Search for the cell housing the specified text and yield its (x, y) center coordinate. 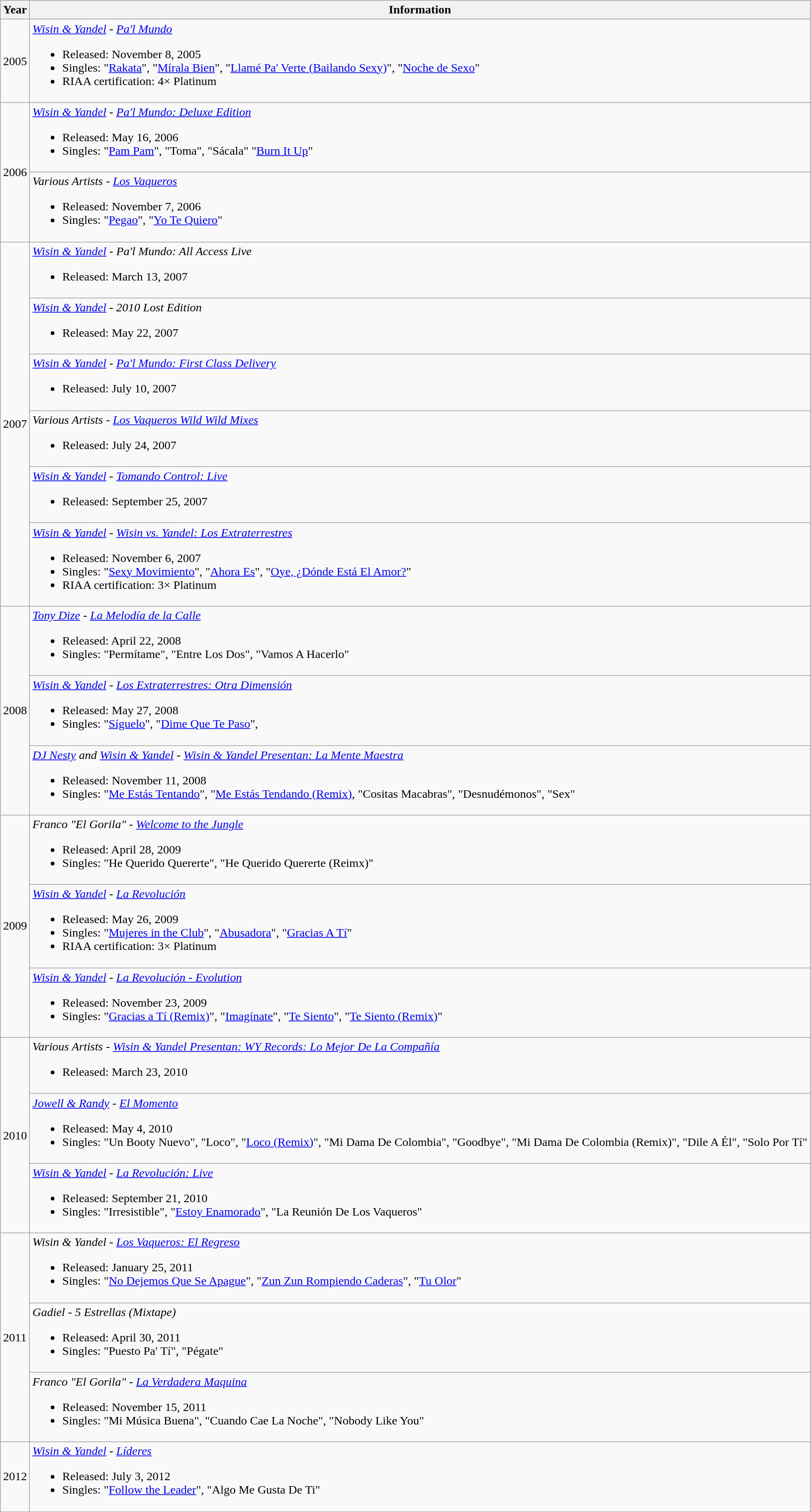
Various Artists - Los Vaqueros Wild Wild MixesReleased: July 24, 2007 (420, 439)
2009 (15, 926)
Wisin & Yandel - La Revolución - EvolutionReleased: November 23, 2009Singles: "Gracias a Tí (Remix)", "Imagínate", "Te Siento", "Te Siento (Remix)" (420, 1003)
Wisin & Yandel - La Revolución: LiveReleased: September 21, 2010Singles: "Irresistible", "Estoy Enamorado", "La Reunión De Los Vaqueros" (420, 1198)
Wisin & Yandel - Los Vaqueros: El RegresoReleased: January 25, 2011Singles: "No Dejemos Que Se Apague", "Zun Zun Rompiendo Caderas", "Tu Olor" (420, 1268)
Tony Dize - La Melodía de la CalleReleased: April 22, 2008Singles: "Permítame", "Entre Los Dos", "Vamos A Hacerlo" (420, 641)
Wisin & Yandel - Pa'l Mundo: All Access LiveReleased: March 13, 2007 (420, 270)
Various Artists - Los VaquerosReleased: November 7, 2006Singles: "Pegao", "Yo Te Quiero" (420, 207)
Wisin & Yandel - LíderesReleased: July 3, 2012Singles: "Follow the Leader", "Algo Me Gusta De Ti" (420, 1477)
Wisin & Yandel - Los Extraterrestres: Otra DimensiónReleased: May 27, 2008Singles: "Síguelo", "Dime Que Te Paso", (420, 710)
2005 (15, 61)
Wisin & Yandel - Pa'l Mundo: First Class DeliveryReleased: July 10, 2007 (420, 382)
2006 (15, 172)
Year (15, 10)
2012 (15, 1477)
Gadiel - 5 Estrellas (Mixtape)Released: April 30, 2011Singles: "Puesto Pa' Tí", "Pégate" (420, 1337)
Wisin & Yandel - La RevoluciónReleased: May 26, 2009Singles: "Mujeres in the Club", "Abusadora", "Gracias A Tí"RIAA certification: 3× Platinum (420, 926)
Various Artists - Wisin & Yandel Presentan: WY Records: Lo Mejor De La CompañíaReleased: March 23, 2010 (420, 1065)
Wisin & Yandel - Pa'l Mundo: Deluxe EditionReleased: May 16, 2006Singles: "Pam Pam", "Toma", "Sácala" "Burn It Up" (420, 137)
Information (420, 10)
2010 (15, 1135)
Wisin & Yandel - Tomando Control: LiveReleased: September 25, 2007 (420, 494)
2007 (15, 424)
2008 (15, 710)
Franco "El Gorila" - Welcome to the JungleReleased: April 28, 2009Singles: "He Querido Quererte", "He Querido Quererte (Reimx)" (420, 850)
Franco "El Gorila" - La Verdadera MaquinaReleased: November 15, 2011Singles: "Mi Música Buena", "Cuando Cae La Noche", "Nobody Like You" (420, 1407)
Wisin & Yandel - 2010 Lost EditionReleased: May 22, 2007 (420, 326)
2011 (15, 1337)
